Return [x, y] of the center of cell containing provided text 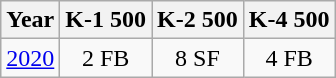
4 FB [289, 58]
8 SF [198, 58]
Year [30, 20]
K-1 500 [106, 20]
K-2 500 [198, 20]
2020 [30, 58]
K-4 500 [289, 20]
2 FB [106, 58]
